Output the [x, y] coordinate of the center of the cell containing the given text.  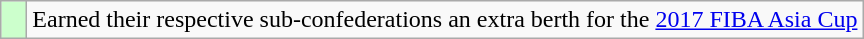
Earned their respective sub-confederations an extra berth for the 2017 FIBA Asia Cup [445, 20]
